For the text-containing cell, return its midpoint in (x, y) coordinate format. 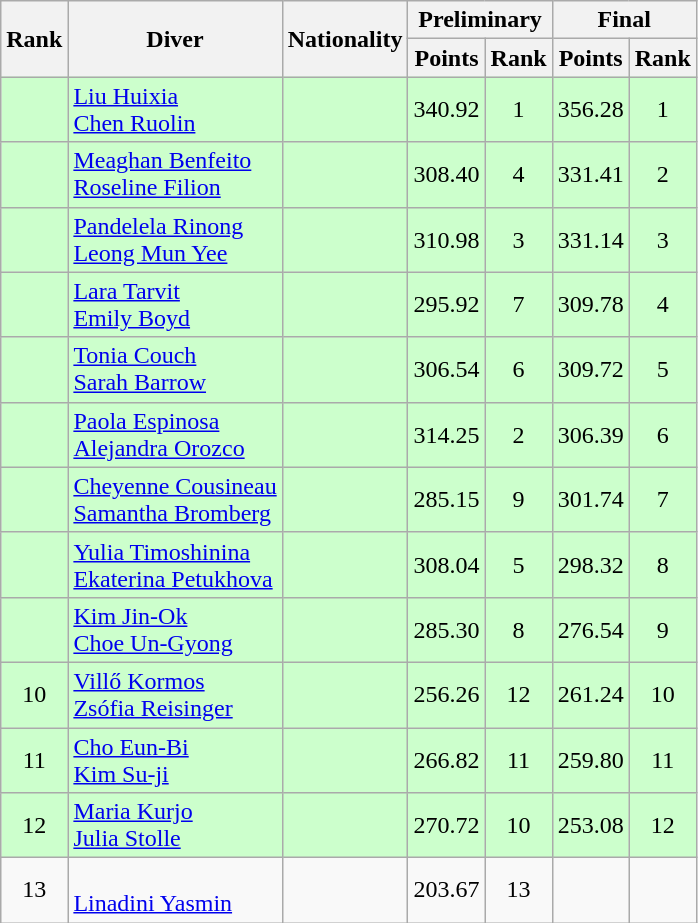
261.24 (590, 694)
Cheyenne CousineauSamantha Bromberg (175, 500)
306.39 (590, 434)
203.67 (446, 890)
Yulia TimoshininaEkaterina Petukhova (175, 564)
298.32 (590, 564)
Meaghan BenfeitoRoseline Filion (175, 174)
Liu HuixiaChen Ruolin (175, 110)
256.26 (446, 694)
Linadini Yasmin (175, 890)
285.30 (446, 630)
331.14 (590, 240)
Villő KormosZsófia Reisinger (175, 694)
Diver (175, 39)
266.82 (446, 760)
Pandelela RinongLeong Mun Yee (175, 240)
356.28 (590, 110)
276.54 (590, 630)
253.08 (590, 826)
Final (624, 20)
309.78 (590, 304)
314.25 (446, 434)
308.04 (446, 564)
Lara TarvitEmily Boyd (175, 304)
309.72 (590, 370)
Preliminary (480, 20)
Paola EspinosaAlejandra Orozco (175, 434)
285.15 (446, 500)
259.80 (590, 760)
Tonia CouchSarah Barrow (175, 370)
331.41 (590, 174)
Kim Jin-OkChoe Un-Gyong (175, 630)
295.92 (446, 304)
340.92 (446, 110)
Maria KurjoJulia Stolle (175, 826)
308.40 (446, 174)
270.72 (446, 826)
301.74 (590, 500)
Nationality (345, 39)
306.54 (446, 370)
310.98 (446, 240)
Cho Eun-BiKim Su-ji (175, 760)
